Return (x, y) of the center of cell containing provided text 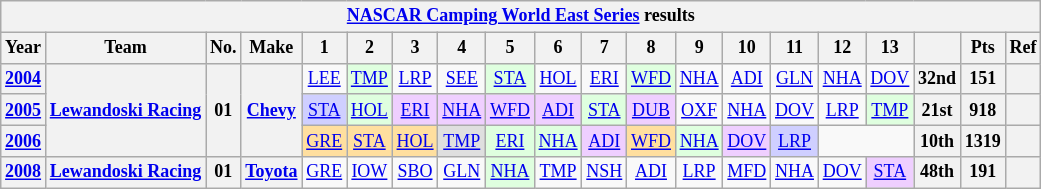
2008 (24, 172)
DUB (652, 110)
Chevy (272, 110)
Year (24, 48)
151 (982, 78)
OXF (699, 110)
2004 (24, 78)
48th (938, 172)
LEE (324, 78)
918 (982, 110)
SBO (415, 172)
2006 (24, 140)
IOW (370, 172)
Toyota (272, 172)
Ref (1023, 48)
3 (415, 48)
12 (842, 48)
MFD (747, 172)
5 (510, 48)
2005 (24, 110)
7 (604, 48)
NASCAR Camping World East Series results (521, 16)
NSH (604, 172)
10th (938, 140)
8 (652, 48)
11 (795, 48)
4 (462, 48)
Make (272, 48)
191 (982, 172)
13 (890, 48)
SEE (462, 78)
2 (370, 48)
6 (558, 48)
32nd (938, 78)
10 (747, 48)
Team (125, 48)
1319 (982, 140)
Pts (982, 48)
21st (938, 110)
No. (224, 48)
9 (699, 48)
1 (324, 48)
